Capture the cell that displays the provided text and extract its [X, Y] central coordinate. 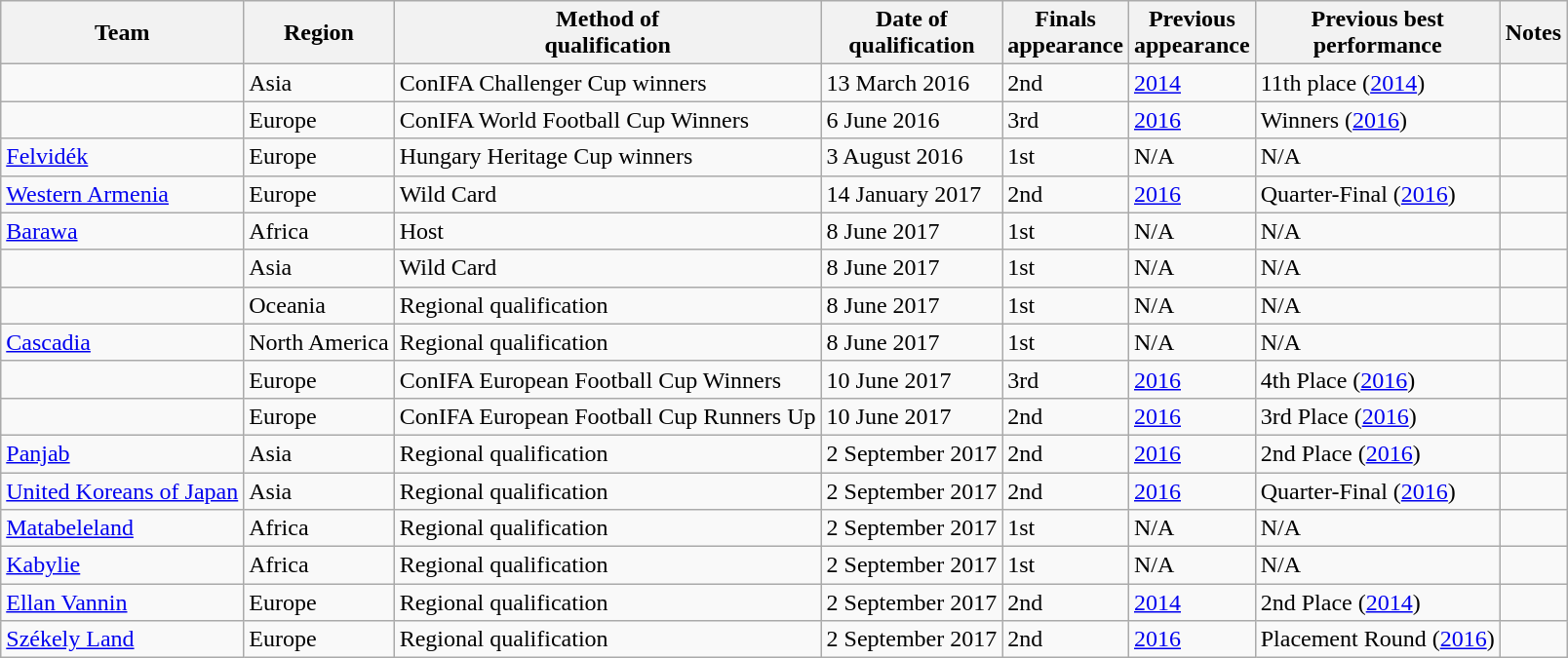
Finalsappearance [1066, 33]
North America [319, 342]
Previousappearance [1192, 33]
ConIFA European Football Cup Winners [608, 379]
Oceania [319, 305]
Barawa [123, 231]
Panjab [123, 453]
Host [608, 231]
3rd Place (2016) [1377, 416]
Cascadia [123, 342]
Previous bestperformance [1377, 33]
13 March 2016 [912, 83]
United Koreans of Japan [123, 490]
6 June 2016 [912, 120]
4th Place (2016) [1377, 379]
14 January 2017 [912, 194]
Date ofqualification [912, 33]
Region [319, 33]
2nd Place (2014) [1377, 602]
ConIFA European Football Cup Runners Up [608, 416]
Ellan Vannin [123, 602]
Placement Round (2016) [1377, 639]
Winners (2016) [1377, 120]
ConIFA World Football Cup Winners [608, 120]
3 August 2016 [912, 157]
Matabeleland [123, 528]
Felvidék [123, 157]
Method ofqualification [608, 33]
ConIFA Challenger Cup winners [608, 83]
Team [123, 33]
Notes [1533, 33]
Kabylie [123, 565]
Hungary Heritage Cup winners [608, 157]
2nd Place (2016) [1377, 453]
Székely Land [123, 639]
Western Armenia [123, 194]
11th place (2014) [1377, 83]
